Scan for the cell matching the given text and deliver its [x, y] coordinate at center. 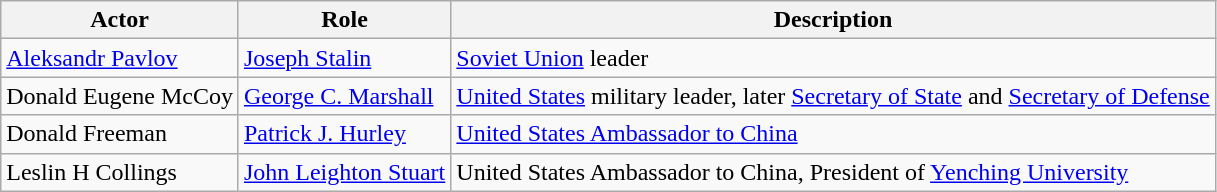
Joseph Stalin [344, 58]
Aleksandr Pavlov [120, 58]
Role [344, 20]
United States Ambassador to China, President of Yenching University [833, 172]
Donald Eugene McCoy [120, 96]
Description [833, 20]
United States military leader, later Secretary of State and Secretary of Defense [833, 96]
John Leighton Stuart [344, 172]
United States Ambassador to China [833, 134]
George C. Marshall [344, 96]
Patrick J. Hurley [344, 134]
Leslin H Collings [120, 172]
Actor [120, 20]
Donald Freeman [120, 134]
Soviet Union leader [833, 58]
